Extract the (X, Y) coordinate from the center of the cell holding the provided text.  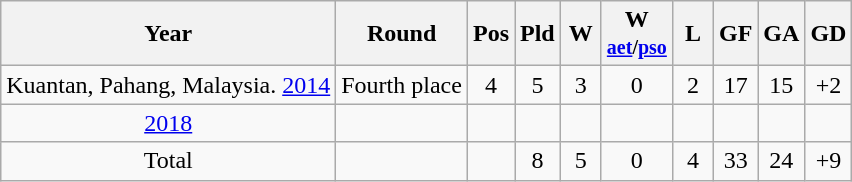
Pld (537, 34)
Total (168, 161)
Waet/pso (636, 34)
Year (168, 34)
Fourth place (402, 85)
GF (735, 34)
W (580, 34)
+9 (828, 161)
15 (782, 85)
24 (782, 161)
Round (402, 34)
3 (580, 85)
L (692, 34)
17 (735, 85)
2018 (168, 123)
33 (735, 161)
GA (782, 34)
Pos (490, 34)
GD (828, 34)
Kuantan, Pahang, Malaysia. 2014 (168, 85)
+2 (828, 85)
8 (537, 161)
2 (692, 85)
